Identify which cell holds the provided text, then report its [X, Y] central coordinate. 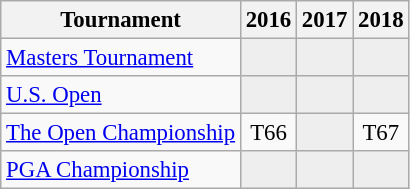
U.S. Open [121, 95]
The Open Championship [121, 133]
PGA Championship [121, 170]
2016 [268, 20]
Masters Tournament [121, 58]
T67 [381, 133]
Tournament [121, 20]
2018 [381, 20]
2017 [325, 20]
T66 [268, 133]
